Detect which cell encompasses the target text, then output its (X, Y) center coordinate. 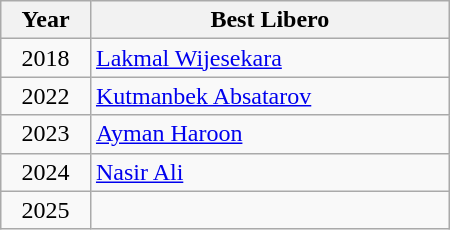
Ayman Haroon (270, 134)
2023 (46, 134)
2018 (46, 58)
2025 (46, 210)
Year (46, 20)
Lakmal Wijesekara (270, 58)
2024 (46, 172)
Best Libero (270, 20)
2022 (46, 96)
Nasir Ali (270, 172)
Kutmanbek Absatarov (270, 96)
